Scan for the cell matching the given text and deliver its (x, y) coordinate at center. 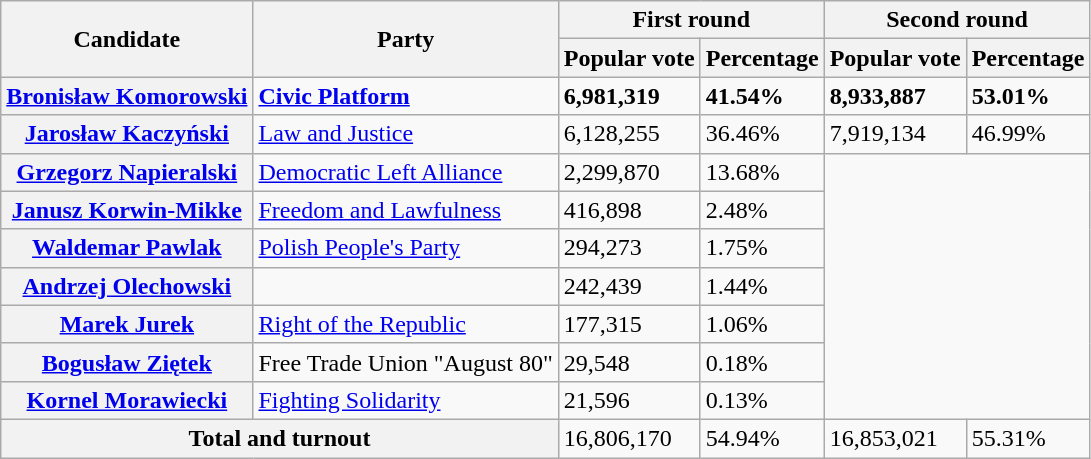
Civic Platform (406, 96)
16,853,021 (895, 438)
Second round (957, 20)
2.48% (762, 210)
36.46% (762, 134)
Bogusław Ziętek (127, 362)
Party (406, 39)
Candidate (127, 39)
Janusz Korwin-Mikke (127, 210)
0.13% (762, 400)
2,299,870 (629, 172)
Polish People's Party (406, 248)
8,933,887 (895, 96)
Total and turnout (280, 438)
Andrzej Olechowski (127, 286)
1.75% (762, 248)
53.01% (1028, 96)
Free Trade Union "August 80" (406, 362)
0.18% (762, 362)
416,898 (629, 210)
7,919,134 (895, 134)
Waldemar Pawlak (127, 248)
55.31% (1028, 438)
1.06% (762, 324)
16,806,170 (629, 438)
Right of the Republic (406, 324)
1.44% (762, 286)
Freedom and Lawfulness (406, 210)
Fighting Solidarity (406, 400)
6,981,319 (629, 96)
46.99% (1028, 134)
177,315 (629, 324)
54.94% (762, 438)
First round (691, 20)
242,439 (629, 286)
Marek Jurek (127, 324)
13.68% (762, 172)
6,128,255 (629, 134)
Bronisław Komorowski (127, 96)
Grzegorz Napieralski (127, 172)
Kornel Morawiecki (127, 400)
41.54% (762, 96)
Democratic Left Alliance (406, 172)
21,596 (629, 400)
29,548 (629, 362)
Law and Justice (406, 134)
294,273 (629, 248)
Jarosław Kaczyński (127, 134)
